Find where the given text appears and provide that cell's center as (X, Y) coordinate. 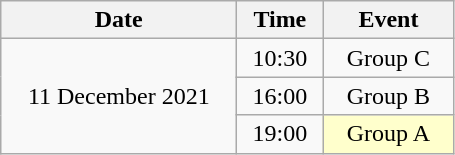
Date (119, 20)
Group A (388, 134)
11 December 2021 (119, 96)
10:30 (280, 58)
Group B (388, 96)
Group C (388, 58)
Time (280, 20)
19:00 (280, 134)
Event (388, 20)
16:00 (280, 96)
